Provide the (x, y) coordinate of the cell's center where the given text is located.  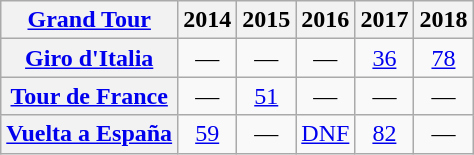
Tour de France (90, 96)
2016 (326, 20)
Vuelta a España (90, 134)
DNF (326, 134)
Grand Tour (90, 20)
36 (384, 58)
Giro d'Italia (90, 58)
82 (384, 134)
2018 (444, 20)
2017 (384, 20)
78 (444, 58)
2015 (266, 20)
59 (208, 134)
2014 (208, 20)
51 (266, 96)
